From the cell containing the given text, extract its center point as (x, y) coordinate. 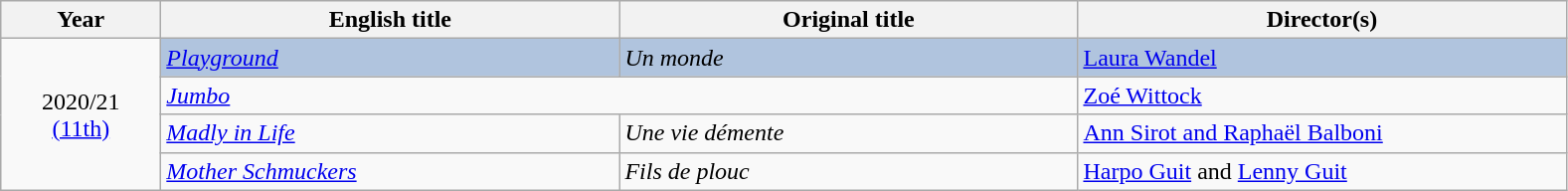
Un monde (849, 58)
Year (82, 20)
Director(s) (1322, 20)
Une vie démente (849, 133)
Laura Wandel (1322, 58)
English title (390, 20)
Mother Schmuckers (390, 171)
Zoé Wittock (1322, 95)
Madly in Life (390, 133)
Playground (390, 58)
2020/21(11th) (82, 114)
Ann Sirot and Raphaël Balboni (1322, 133)
Original title (849, 20)
Jumbo (619, 95)
Harpo Guit and Lenny Guit (1322, 171)
Fils de plouc (849, 171)
